Identify which cell holds the provided text, then report its [x, y] central coordinate. 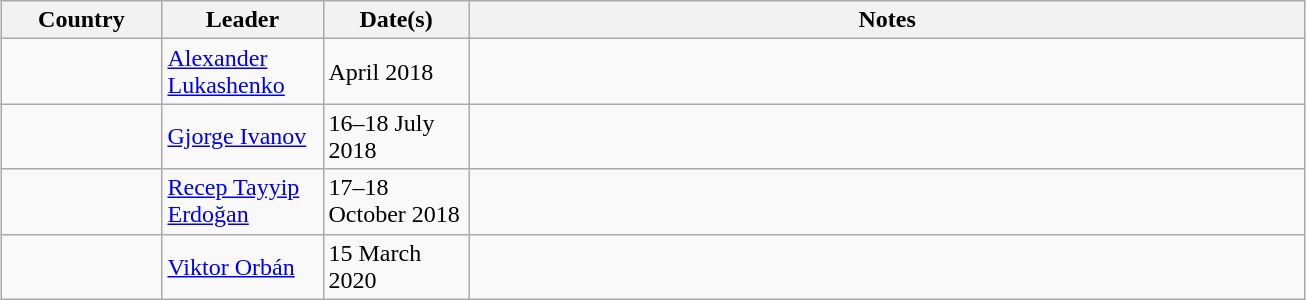
Recep Tayyip Erdoğan [242, 202]
Leader [242, 20]
Notes [887, 20]
Country [82, 20]
Gjorge Ivanov [242, 136]
Viktor Orbán [242, 266]
April 2018 [396, 72]
15 March 2020 [396, 266]
16–18 July 2018 [396, 136]
17–18 October 2018 [396, 202]
Date(s) [396, 20]
Alexander Lukashenko [242, 72]
